Determine the (x, y) coordinate at the center of the cell enclosing the given text.  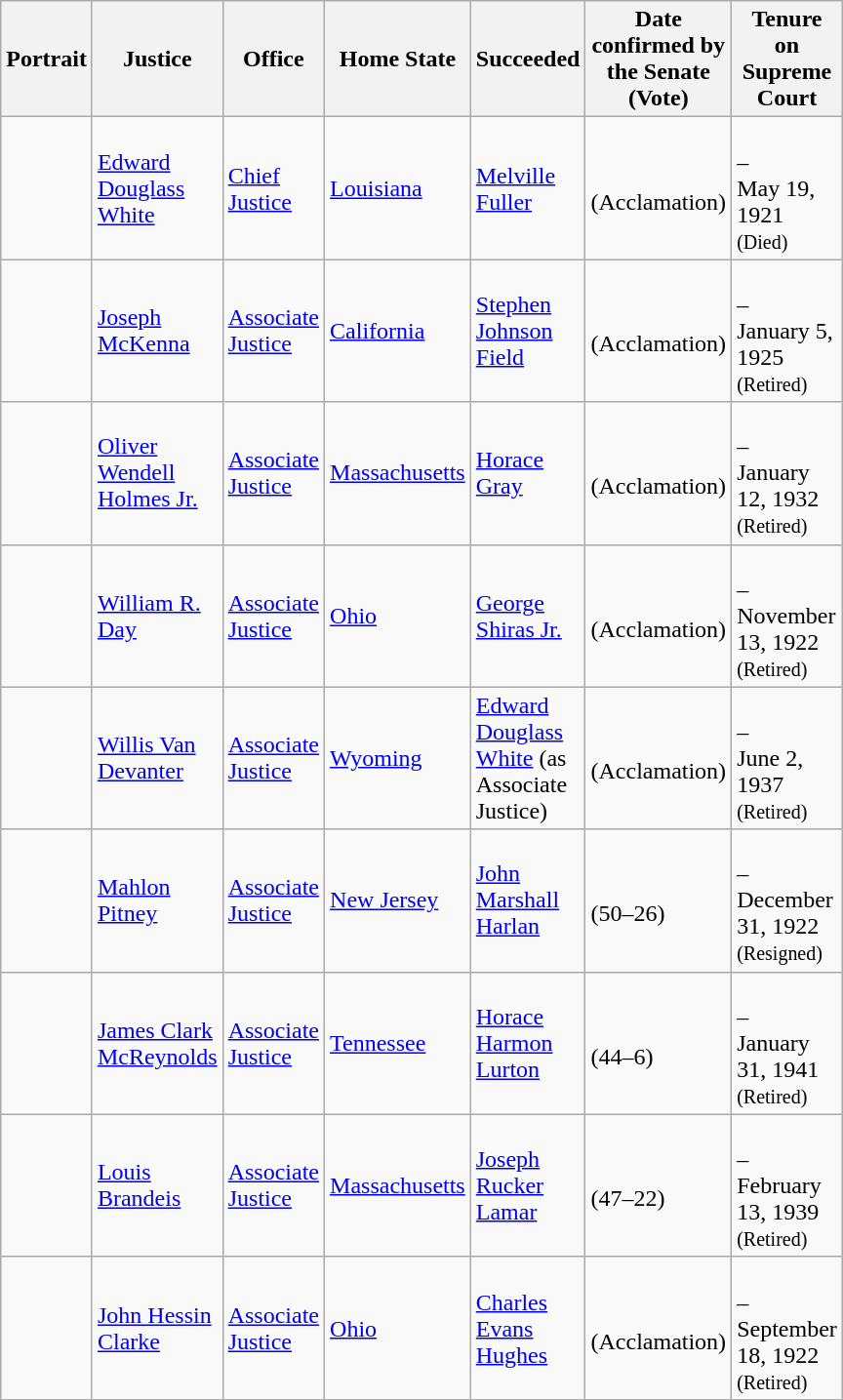
Edward Douglass White (157, 188)
John Hessin Clarke (157, 1328)
–September 18, 1922(Retired) (787, 1328)
Joseph McKenna (157, 331)
–December 31, 1922(Resigned) (787, 900)
John Marshall Harlan (528, 900)
(50–26) (659, 900)
–November 13, 1922(Retired) (787, 616)
Office (273, 59)
Horace Gray (528, 473)
Melville Fuller (528, 188)
Date confirmed by the Senate(Vote) (659, 59)
Willis Van Devanter (157, 758)
Louis Brandeis (157, 1185)
(47–22) (659, 1185)
Edward Douglass White (as Associate Justice) (528, 758)
Portrait (47, 59)
(44–6) (659, 1043)
Stephen Johnson Field (528, 331)
Wyoming (398, 758)
Joseph Rucker Lamar (528, 1185)
Oliver Wendell Holmes Jr. (157, 473)
Mahlon Pitney (157, 900)
–January 31, 1941(Retired) (787, 1043)
–May 19, 1921(Died) (787, 188)
Justice (157, 59)
–February 13, 1939(Retired) (787, 1185)
–January 12, 1932(Retired) (787, 473)
–June 2, 1937(Retired) (787, 758)
–January 5, 1925(Retired) (787, 331)
William R. Day (157, 616)
Louisiana (398, 188)
New Jersey (398, 900)
Horace Harmon Lurton (528, 1043)
Home State (398, 59)
James Clark McReynolds (157, 1043)
George Shiras Jr. (528, 616)
Tenure on Supreme Court (787, 59)
Tennessee (398, 1043)
Charles Evans Hughes (528, 1328)
Chief Justice (273, 188)
California (398, 331)
Succeeded (528, 59)
